Detect which cell encompasses the target text, then output its [X, Y] center coordinate. 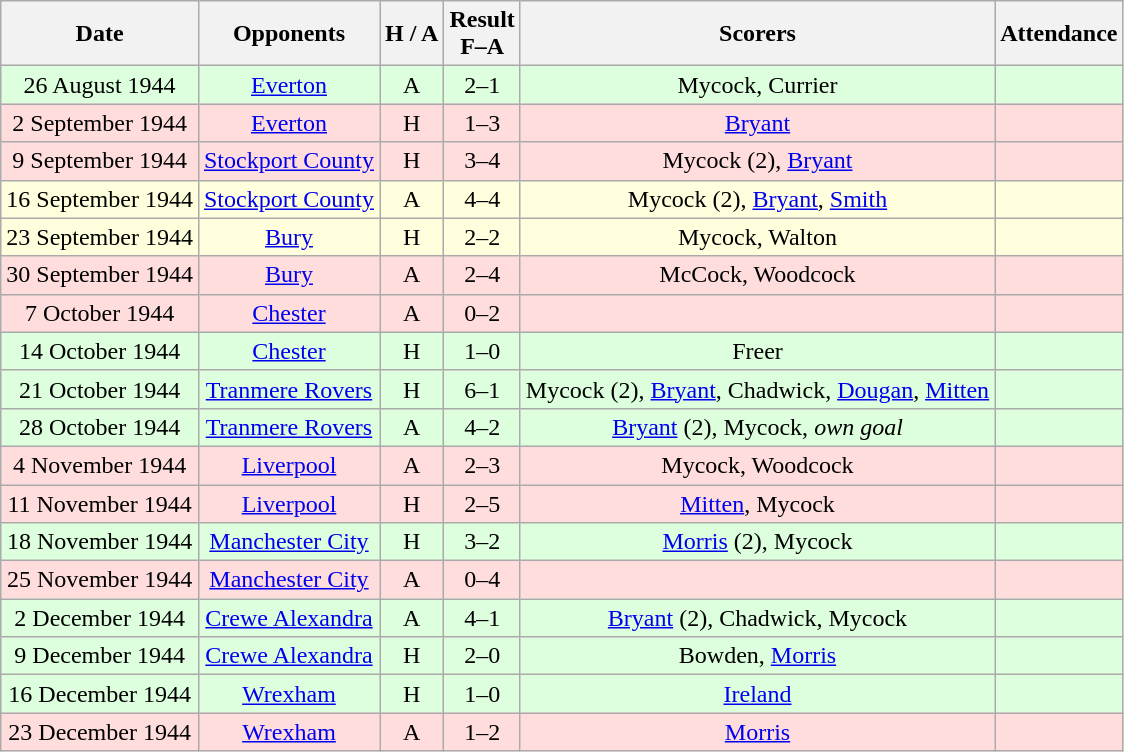
25 November 1944 [100, 580]
2–2 [482, 237]
16 December 1944 [100, 694]
2 September 1944 [100, 123]
23 December 1944 [100, 732]
2–0 [482, 656]
Scorers [757, 34]
Bryant (2), Mycock, own goal [757, 427]
2–3 [482, 465]
3–2 [482, 542]
McCock, Woodcock [757, 275]
14 October 1944 [100, 351]
4–1 [482, 618]
Date [100, 34]
21 October 1944 [100, 389]
Freer [757, 351]
Bryant [757, 123]
7 October 1944 [100, 313]
16 September 1944 [100, 199]
Morris [757, 732]
Mycock, Woodcock [757, 465]
Opponents [288, 34]
3–4 [482, 161]
28 October 1944 [100, 427]
0–4 [482, 580]
ResultF–A [482, 34]
4–2 [482, 427]
9 September 1944 [100, 161]
0–2 [482, 313]
Ireland [757, 694]
Mycock (2), Bryant, Chadwick, Dougan, Mitten [757, 389]
2–5 [482, 503]
18 November 1944 [100, 542]
Bowden, Morris [757, 656]
26 August 1944 [100, 85]
4 November 1944 [100, 465]
Morris (2), Mycock [757, 542]
Mitten, Mycock [757, 503]
Mycock, Currier [757, 85]
Mycock (2), Bryant [757, 161]
23 September 1944 [100, 237]
Bryant (2), Chadwick, Mycock [757, 618]
Attendance [1059, 34]
11 November 1944 [100, 503]
H / A [412, 34]
Mycock, Walton [757, 237]
2 December 1944 [100, 618]
Mycock (2), Bryant, Smith [757, 199]
4–4 [482, 199]
30 September 1944 [100, 275]
1–2 [482, 732]
2–1 [482, 85]
1–3 [482, 123]
6–1 [482, 389]
9 December 1944 [100, 656]
2–4 [482, 275]
